Output the [X, Y] coordinate of the center of the cell containing the given text.  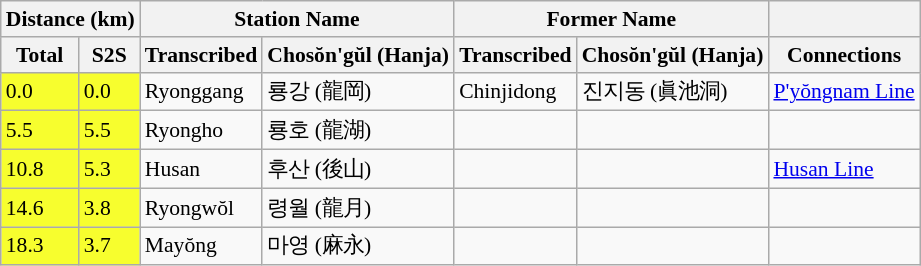
후산 (後山) [358, 170]
S2S [110, 55]
룡강 (龍岡) [358, 92]
14.6 [40, 208]
Ryonggang [201, 92]
Husan Line [844, 170]
Total [40, 55]
P'yŏngnam Line [844, 92]
Ryongwŏl [201, 208]
Husan [201, 170]
Mayŏng [201, 246]
Former Name [611, 19]
Chinjidong [515, 92]
3.8 [110, 208]
진지동 (眞池洞) [673, 92]
Connections [844, 55]
18.3 [40, 246]
Distance (km) [70, 19]
령월 (龍月) [358, 208]
3.7 [110, 246]
Ryongho [201, 130]
마영 (麻永) [358, 246]
10.8 [40, 170]
Station Name [297, 19]
5.3 [110, 170]
룡호 (龍湖) [358, 130]
